Locate the cell with the specified text and output its (x, y) center coordinate. 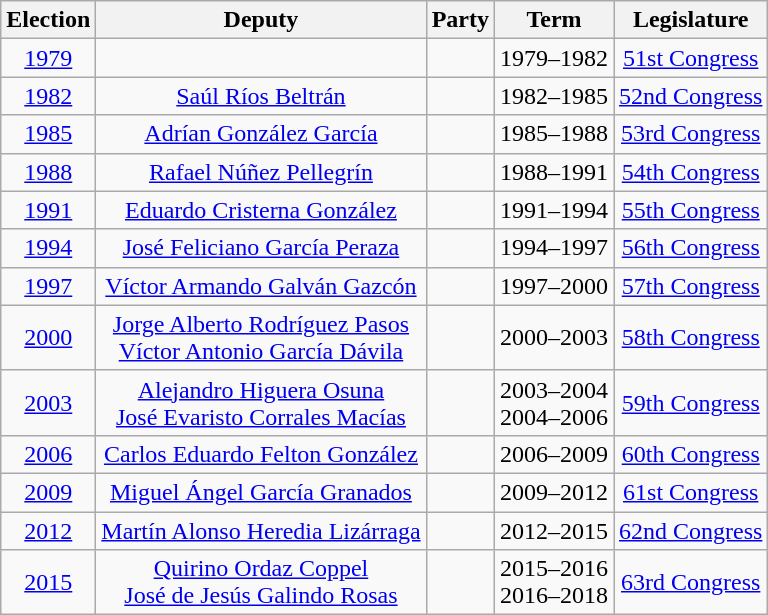
58th Congress (691, 338)
1994–1997 (554, 248)
1997–2000 (554, 286)
2009–2012 (554, 492)
1991 (48, 210)
2006–2009 (554, 454)
1988–1991 (554, 172)
1982–1985 (554, 96)
2012–2015 (554, 531)
61st Congress (691, 492)
1997 (48, 286)
63rd Congress (691, 582)
2009 (48, 492)
Miguel Ángel García Granados (261, 492)
Quirino Ordaz CoppelJosé de Jesús Galindo Rosas (261, 582)
Rafael Núñez Pellegrín (261, 172)
2006 (48, 454)
1991–1994 (554, 210)
Víctor Armando Galván Gazcón (261, 286)
2015–20162016–2018 (554, 582)
54th Congress (691, 172)
Deputy (261, 20)
Saúl Ríos Beltrán (261, 96)
2003–20042004–2006 (554, 402)
Alejandro Higuera OsunaJosé Evaristo Corrales Macías (261, 402)
Legislature (691, 20)
Eduardo Cristerna González (261, 210)
59th Congress (691, 402)
2015 (48, 582)
1994 (48, 248)
José Feliciano García Peraza (261, 248)
Term (554, 20)
1979 (48, 58)
51st Congress (691, 58)
Adrían González García (261, 134)
60th Congress (691, 454)
1985–1988 (554, 134)
2000–2003 (554, 338)
53rd Congress (691, 134)
1979–1982 (554, 58)
2012 (48, 531)
2003 (48, 402)
62nd Congress (691, 531)
52nd Congress (691, 96)
1988 (48, 172)
57th Congress (691, 286)
Martín Alonso Heredia Lizárraga (261, 531)
Carlos Eduardo Felton González (261, 454)
Jorge Alberto Rodríguez PasosVíctor Antonio García Dávila (261, 338)
56th Congress (691, 248)
1982 (48, 96)
2000 (48, 338)
55th Congress (691, 210)
Party (460, 20)
1985 (48, 134)
Election (48, 20)
